Pinpoint the cell where the given text exists, returning its (x, y) midpoint coordinate. 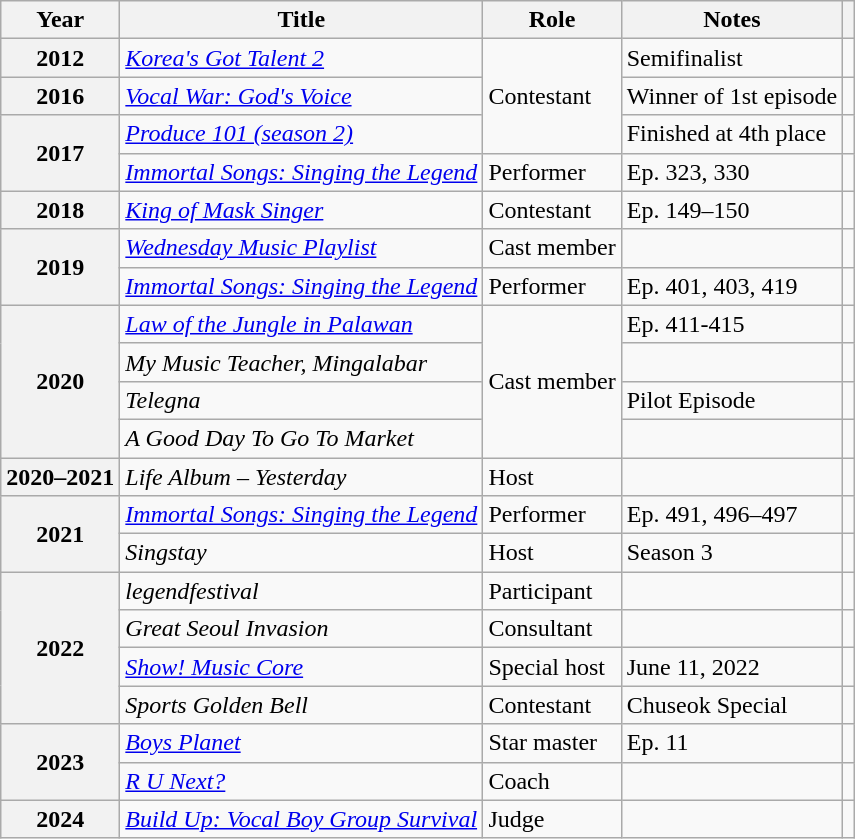
2024 (60, 819)
2017 (60, 153)
2021 (60, 534)
Notes (732, 20)
Great Seoul Invasion (302, 629)
Semifinalist (732, 58)
Build Up: Vocal Boy Group Survival (302, 819)
2022 (60, 648)
Participant (552, 591)
Ep. 323, 330 (732, 172)
Show! Music Core (302, 667)
2020 (60, 381)
King of Mask Singer (302, 210)
Ep. 491, 496–497 (732, 515)
My Music Teacher, Mingalabar (302, 362)
Finished at 4th place (732, 134)
Boys Planet (302, 743)
Vocal War: God's Voice (302, 96)
A Good Day To Go To Market (302, 438)
Ep. 411-415 (732, 324)
2023 (60, 762)
R U Next? (302, 781)
Special host (552, 667)
Year (60, 20)
Singstay (302, 553)
Law of the Jungle in Palawan (302, 324)
Winner of 1st episode (732, 96)
Pilot Episode (732, 400)
Ep. 401, 403, 419 (732, 286)
Coach (552, 781)
Consultant (552, 629)
Ep. 149–150 (732, 210)
2019 (60, 267)
Title (302, 20)
legendfestival (302, 591)
Ep. 11 (732, 743)
Judge (552, 819)
2020–2021 (60, 477)
2016 (60, 96)
Korea's Got Talent 2 (302, 58)
2018 (60, 210)
June 11, 2022 (732, 667)
Telegna (302, 400)
Life Album – Yesterday (302, 477)
Role (552, 20)
Star master (552, 743)
Sports Golden Bell (302, 705)
Wednesday Music Playlist (302, 248)
Produce 101 (season 2) (302, 134)
Chuseok Special (732, 705)
Season 3 (732, 553)
2012 (60, 58)
